Search for the cell housing the specified text and yield its (x, y) center coordinate. 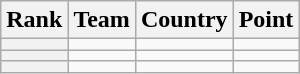
Country (184, 20)
Rank (34, 20)
Team (102, 20)
Point (266, 20)
